Search for the cell housing the specified text and yield its [x, y] center coordinate. 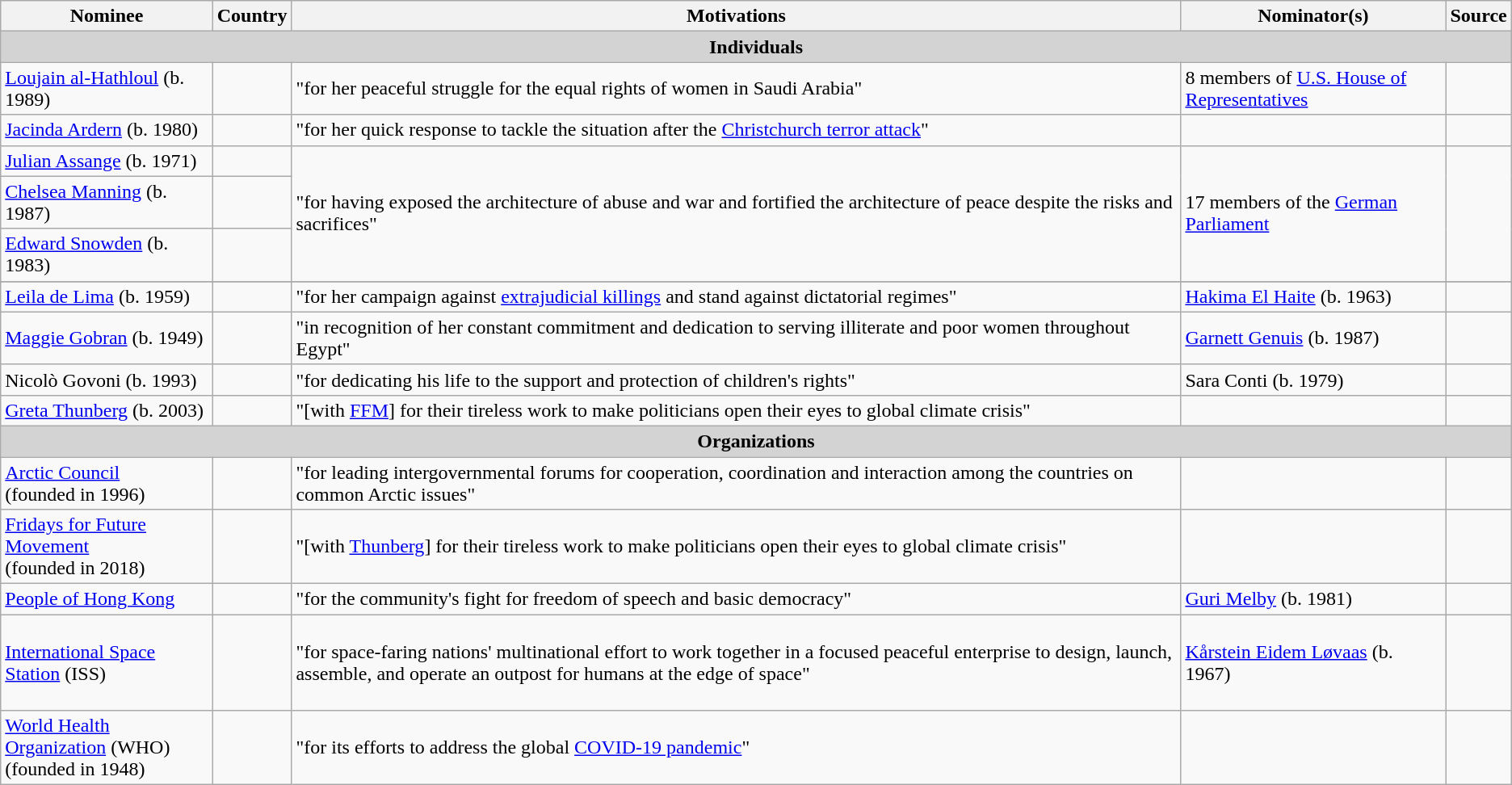
International Space Station (ISS) [107, 662]
Chelsea Manning (b. 1987) [107, 202]
Garnett Genuis (b. 1987) [1313, 338]
Julian Assange (b. 1971) [107, 161]
"for her campaign against extrajudicial killings and stand against dictatorial regimes" [737, 296]
Country [252, 16]
"for the community's fight for freedom of speech and basic democracy" [737, 599]
"for having exposed the architecture of abuse and war and fortified the architecture of peace despite the risks and sacrifices" [737, 213]
"for her quick response to tackle the situation after the Christchurch terror attack" [737, 130]
Nominator(s) [1313, 16]
Sara Conti (b. 1979) [1313, 380]
"[with Thunberg] for their tireless work to make politicians open their eyes to global climate crisis" [737, 547]
Maggie Gobran (b. 1949) [107, 338]
"for leading intergovernmental forums for cooperation, coordination and interaction among the countries on common Arctic issues" [737, 483]
Guri Melby (b. 1981) [1313, 599]
Source [1478, 16]
"for dedicating his life to the support and protection of children's rights" [737, 380]
8 members of U.S. House of Representatives [1313, 89]
"in recognition of her constant commitment and dedication to serving illiterate and poor women throughout Egypt" [737, 338]
Nominee [107, 16]
World Health Organization (WHO) (founded in 1948) [107, 748]
"for its efforts to address the global COVID-19 pandemic" [737, 748]
Jacinda Ardern (b. 1980) [107, 130]
Organizations [756, 441]
Motivations [737, 16]
Greta Thunberg (b. 2003) [107, 410]
Leila de Lima (b. 1959) [107, 296]
Nicolò Govoni (b. 1993) [107, 380]
"[with FFM] for their tireless work to make politicians open their eyes to global climate crisis" [737, 410]
Individuals [756, 47]
Edward Snowden (b. 1983) [107, 255]
Fridays for Future Movement (founded in 2018) [107, 547]
Kårstein Eidem Løvaas (b. 1967) [1313, 662]
Hakima El Haite (b. 1963) [1313, 296]
People of Hong Kong [107, 599]
17 members of the German Parliament [1313, 213]
"for her peaceful struggle for the equal rights of women in Saudi Arabia" [737, 89]
Arctic Council (founded in 1996) [107, 483]
Loujain al-Hathloul (b. 1989) [107, 89]
